Pinpoint the cell where the given text exists, returning its [x, y] midpoint coordinate. 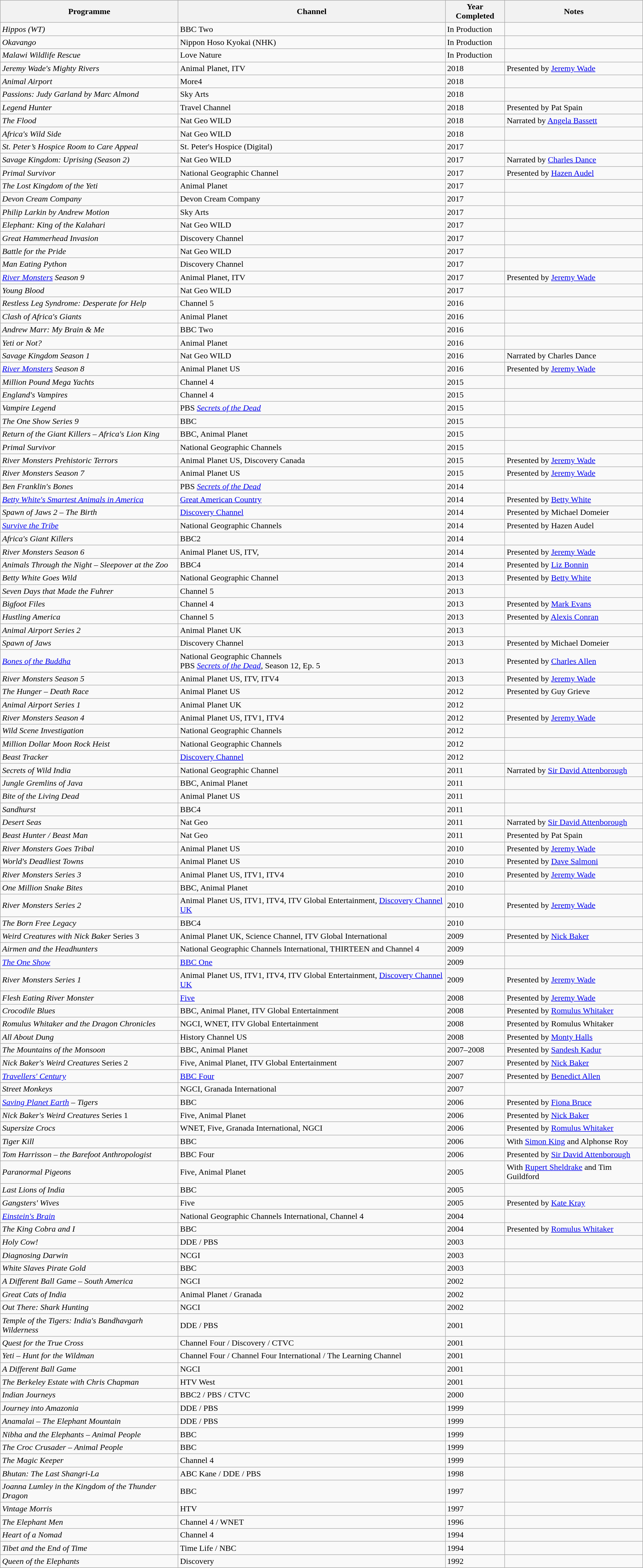
Temple of the Tigers: India's Bandhavgarh Wilderness [89, 1325]
Presented by Guy Grieve [574, 692]
The Hunger – Death Race [89, 692]
WNET, Five, Granada International, NGCI [312, 1128]
Animal Planet / Granada [312, 1294]
Bigfoot Files [89, 604]
A Different Ball Game – South America [89, 1281]
Crocodile Blues [89, 1011]
Five, Animal Planet, ITV Global Entertainment [312, 1063]
Year Completed [475, 12]
Airmen and the Headhunters [89, 949]
Battle for the Pride [89, 251]
Presented by Benedict Allen [574, 1076]
HTV West [312, 1382]
Okavango [89, 42]
Discovery [312, 1561]
Africa's Wild Side [89, 134]
Notes [574, 12]
Animal Planet US, ITV, [312, 552]
2007–2008 [475, 1050]
Malawi Wildlife Rescue [89, 55]
The King Cobra and I [89, 1229]
Seven Days that Made the Fuhrer [89, 591]
Tiger Kill [89, 1141]
National Geographic ChannelsPBS Secrets of the Dead, Season 12, Ep. 5 [312, 661]
Animal Airport Series 2 [89, 630]
Tibet and the End of Time [89, 1548]
Savage Kingdom Season 1 [89, 356]
BBC, Animal Planet, ITV Global Entertainment [312, 1011]
The One Show [89, 962]
River Monsters Season 8 [89, 369]
With Simon King and Alphonse Roy [574, 1141]
Bones of the Buddha [89, 661]
The Lost Kingdom of the Yeti [89, 186]
River Monsters Series 3 [89, 875]
Heart of a Nomad [89, 1535]
The Magic Keeper [89, 1460]
River Monsters Prehistoric Terrors [89, 460]
2000 [475, 1395]
The Elephant Men [89, 1522]
More4 [312, 81]
Queen of the Elephants [89, 1561]
Betty White Goes Wild [89, 578]
Legend Hunter [89, 107]
Romulus Whitaker and the Dragon Chronicles [89, 1024]
Channel Four / Discovery / CTVC [312, 1343]
Return of the Giant Killers – Africa's Lion King [89, 434]
Secrets of Wild India [89, 770]
Presented by Sandesh Kadur [574, 1050]
Weird Creatures with Nick Baker Series 3 [89, 936]
Elephant: King of the Kalahari [89, 225]
With Rupert Sheldrake and Tim Guildford [574, 1172]
Savage Kingdom: Uprising (Season 2) [89, 160]
Jeremy Wade's Mighty Rivers [89, 68]
Out There: Shark Hunting [89, 1307]
Man Eating Python [89, 264]
Jungle Gremlins of Java [89, 783]
Nippon Hoso Kyokai (NHK) [312, 42]
Animals Through the Night – Sleepover at the Zoo [89, 565]
Great Cats of India [89, 1294]
Presented by Dave Salmoni [574, 862]
Nick Baker's Weird Creatures Series 1 [89, 1115]
The Flood [89, 120]
Channel 4 / WNET [312, 1522]
Journey into Amazonia [89, 1408]
BBC2 / PBS / CTVC [312, 1395]
Young Blood [89, 290]
World's Deadliest Towns [89, 862]
NCGI [312, 1255]
Holy Cow! [89, 1242]
Spawn of Jaws 2 – The Birth [89, 512]
Beast Hunter / Beast Man [89, 835]
Presented by Monty Halls [574, 1037]
National Geographic Channels International, Channel 4 [312, 1216]
White Slaves Pirate Gold [89, 1268]
Yeti or Not? [89, 343]
Saving Planet Earth – Tigers [89, 1102]
Love Nature [312, 55]
Joanna Lumley in the Kingdom of the Thunder Dragon [89, 1491]
Animal Airport [89, 81]
Andrew Marr: My Brain & Me [89, 330]
BBC2 [312, 539]
Bite of the Living Dead [89, 796]
Desert Seas [89, 822]
Restless Leg Syndrome: Desperate for Help [89, 303]
The Mountains of the Monsoon [89, 1050]
St. Peter’s Hospice Room to Care Appeal [89, 147]
Channel Four / Channel Four International / The Learning Channel [312, 1356]
Last Lions of India [89, 1190]
Animal Airport Series 1 [89, 705]
Time Life / NBC [312, 1548]
Anamalai – The Elephant Mountain [89, 1421]
Yeti – Hunt for the Wildman [89, 1356]
Great American Country [312, 499]
Presented by Sir David Attenborough [574, 1154]
Presented by Charles Allen [574, 661]
Tom Harrisson – the Barefoot Anthropologist [89, 1154]
Supersize Crocs [89, 1128]
Flesh Eating River Monster [89, 998]
Passions: Judy Garland by Marc Almond [89, 94]
Diagnosing Darwin [89, 1255]
Programme [89, 12]
Animal Planet UK, Science Channel, ITV Global International [312, 936]
Vintage Morris [89, 1509]
Hustling America [89, 617]
Travellers' Century [89, 1076]
Ben Franklin's Bones [89, 486]
A Different Ball Game [89, 1369]
1992 [475, 1561]
Million Pound Mega Yachts [89, 382]
Presented by Fiona Bruce [574, 1102]
Nibha and the Elephants – Animal People [89, 1434]
Paranormal Pigeons [89, 1172]
BBC One [312, 962]
River Monsters Season 6 [89, 552]
Animal Planet US, ITV, ITV4 [312, 679]
Street Monkeys [89, 1089]
Indian Journeys [89, 1395]
Presented by Alexis Conran [574, 617]
All About Dung [89, 1037]
1996 [475, 1522]
Travel Channel [312, 107]
ABC Kane / DDE / PBS [312, 1474]
Gangsters' Wives [89, 1203]
Presented by Kate Kray [574, 1203]
Betty White's Smartest Animals in America [89, 499]
River Monsters Goes Tribal [89, 849]
Million Dollar Moon Rock Heist [89, 744]
Philip Larkin by Andrew Motion [89, 212]
One Million Snake Bites [89, 888]
Wild Scene Investigation [89, 731]
Hippos (WT) [89, 29]
River Monsters Series 1 [89, 980]
Vampire Legend [89, 408]
The One Show Series 9 [89, 421]
England's Vampires [89, 395]
NGCI, Granada International [312, 1089]
Presented by Mark Evans [574, 604]
Narrated by Angela Bassett [574, 120]
Animal Planet US, Discovery Canada [312, 460]
River Monsters Season 9 [89, 277]
Great Hammerhead Invasion [89, 238]
The Born Free Legacy [89, 923]
Channel [312, 12]
Spawn of Jaws [89, 643]
Quest for the True Cross [89, 1343]
Beast Tracker [89, 757]
HTV [312, 1509]
River Monsters Season 4 [89, 718]
1998 [475, 1474]
The Croc Crusader – Animal People [89, 1447]
NGCI, WNET, ITV Global Entertainment [312, 1024]
River Monsters Series 2 [89, 906]
Africa's Giant Killers [89, 539]
Sandhurst [89, 809]
St. Peter's Hospice (Digital) [312, 147]
The Berkeley Estate with Chris Chapman [89, 1382]
National Geographic Channels International, THIRTEEN and Channel 4 [312, 949]
Survive the Tribe [89, 526]
History Channel US [312, 1037]
Einstein's Brain [89, 1216]
Clash of Africa's Giants [89, 316]
Bhutan: The Last Shangri-La [89, 1474]
Nick Baker's Weird Creatures Series 2 [89, 1063]
Presented by Liz Bonnin [574, 565]
River Monsters Season 7 [89, 473]
River Monsters Season 5 [89, 679]
